Pinpoint the cell where the given text exists, returning its [X, Y] midpoint coordinate. 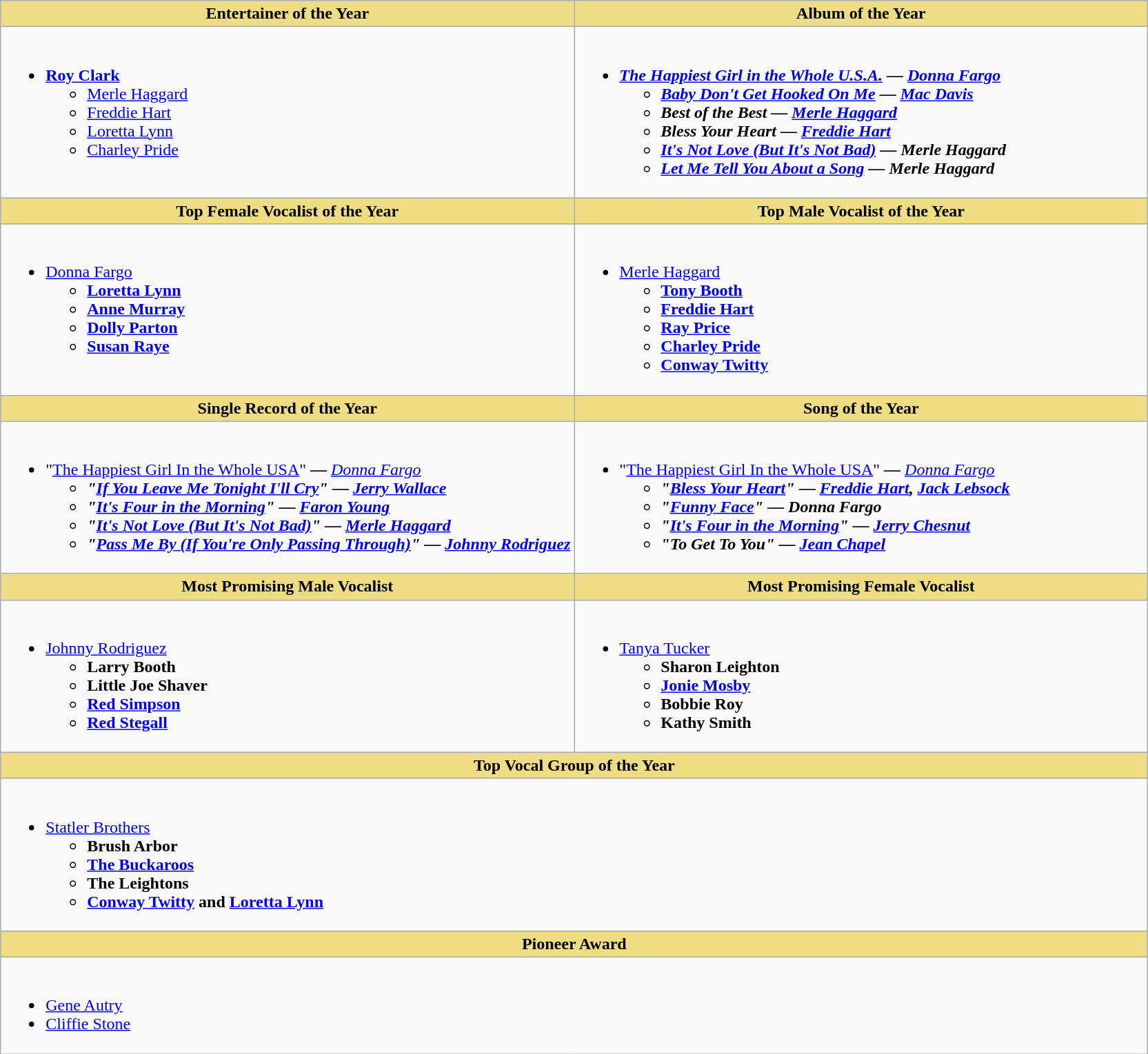
Johnny RodriguezLarry BoothLittle Joe ShaverRed SimpsonRed Stegall [288, 676]
Single Record of the Year [288, 408]
Gene AutryCliffie Stone [574, 1005]
Top Female Vocalist of the Year [288, 211]
Pioneer Award [574, 944]
Top Male Vocalist of the Year [861, 211]
Top Vocal Group of the Year [574, 765]
Merle HaggardTony BoothFreddie HartRay PriceCharley PrideConway Twitty [861, 310]
Most Promising Male Vocalist [288, 587]
Tanya TuckerSharon LeightonJonie MosbyBobbie RoyKathy Smith [861, 676]
Roy ClarkMerle HaggardFreddie HartLoretta LynnCharley Pride [288, 112]
Song of the Year [861, 408]
Most Promising Female Vocalist [861, 587]
Entertainer of the Year [288, 14]
Donna FargoLoretta LynnAnne MurrayDolly PartonSusan Raye [288, 310]
Statler BrothersBrush ArborThe BuckaroosThe LeightonsConway Twitty and Loretta Lynn [574, 855]
Album of the Year [861, 14]
